Return the (X, Y) coordinate for the center point of the cell that contains the specified text.  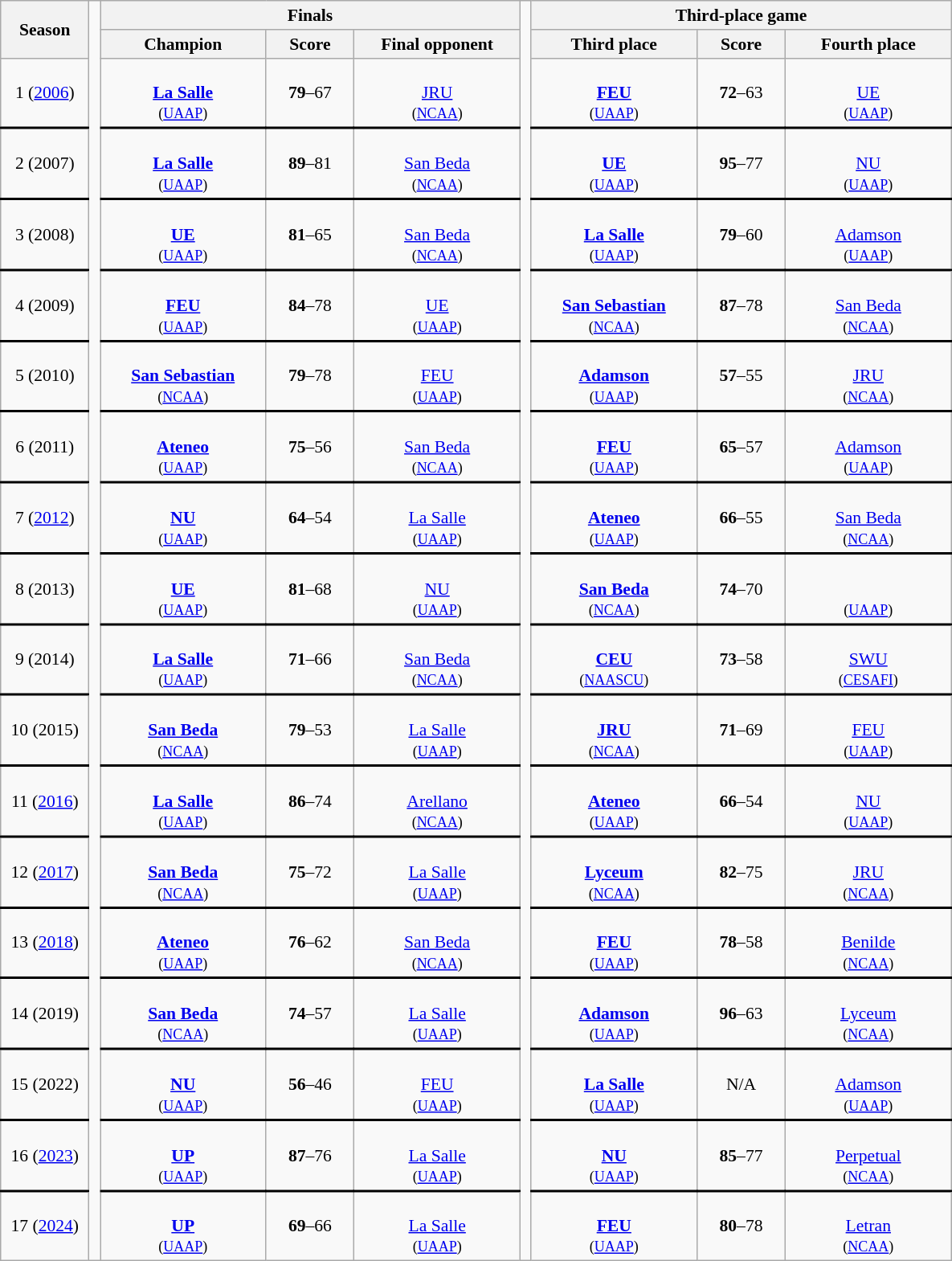
75–72 (310, 872)
14 (2019) (45, 1013)
San Beda (NCAA) (437, 943)
Third place (614, 44)
87–76 (310, 1156)
64–54 (310, 518)
13 (2018) (45, 943)
74–57 (310, 1013)
82–75 (741, 872)
72–63 (741, 93)
95–77 (741, 164)
17 (2024) (45, 1226)
89–81 (310, 164)
Letran(NCAA) (869, 1226)
N/A (741, 1084)
66–54 (741, 801)
79–78 (310, 376)
4 (2009) (45, 305)
(UAAP) (869, 589)
66–55 (741, 518)
Finals (310, 15)
5 (2010) (45, 376)
96–63 (741, 1013)
6 (2011) (45, 447)
76–62 (310, 943)
79–67 (310, 93)
65–57 (741, 447)
71–66 (310, 660)
8 (2013) (45, 589)
Perpetual (NCAA) (869, 1156)
73–58 (741, 660)
86–74 (310, 801)
78–58 (741, 943)
9 (2014) (45, 660)
16 (2023) (45, 1156)
Final opponent (437, 44)
10 (2015) (45, 731)
12 (2017) (45, 872)
79–60 (741, 235)
CEU(NAASCU) (614, 660)
SWU(CESAFI) (869, 660)
2 (2007) (45, 164)
15 (2022) (45, 1084)
1 (2006) (45, 93)
3 (2008) (45, 235)
11 (2016) (45, 801)
69–66 (310, 1226)
Ateneo (UAAP) (614, 801)
80–78 (741, 1226)
74–70 (741, 589)
57–55 (741, 376)
Arellano(NCAA) (437, 801)
Benilde (NCAA) (869, 943)
Fourth place (869, 44)
Third-place game (741, 15)
Champion (183, 44)
Season (45, 29)
71–69 (741, 731)
81–68 (310, 589)
84–78 (310, 305)
56–46 (310, 1084)
85–77 (741, 1156)
79–53 (310, 731)
75–56 (310, 447)
81–65 (310, 235)
87–78 (741, 305)
7 (2012) (45, 518)
